Pinpoint the cell where the given text exists, returning its (X, Y) midpoint coordinate. 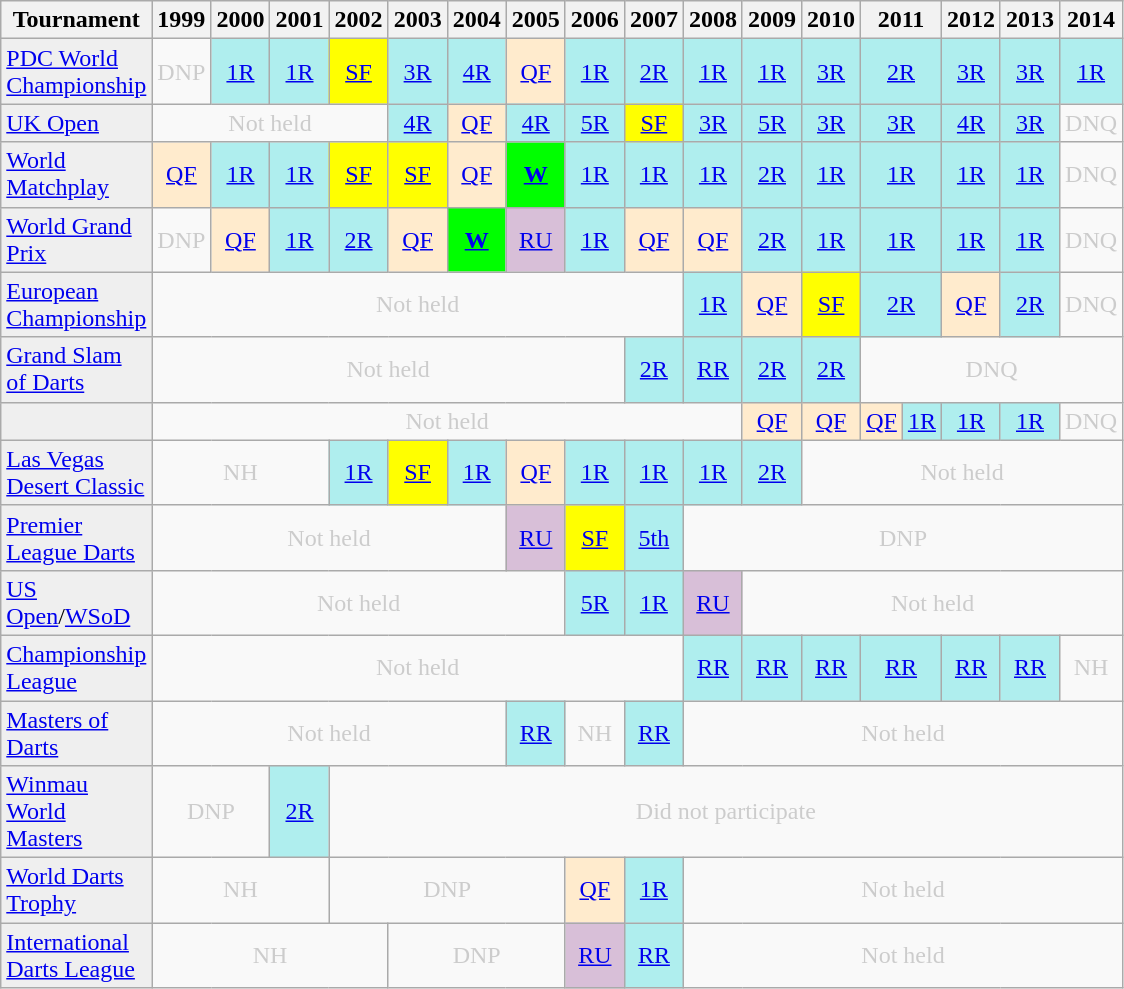
1999 (182, 20)
World Darts Trophy (76, 890)
2003 (418, 20)
International Darts League (76, 956)
2007 (654, 20)
2001 (300, 20)
UK Open (76, 123)
Winmau World Masters (76, 812)
Masters of Darts (76, 732)
2011 (902, 20)
2013 (1030, 20)
2014 (1092, 20)
2010 (832, 20)
Grand Slam of Darts (76, 370)
2009 (772, 20)
PDC World Championship (76, 72)
2000 (240, 20)
World Matchplay (76, 174)
2006 (594, 20)
Premier League Darts (76, 538)
Tournament (76, 20)
World Grand Prix (76, 240)
US Open/WSoD (76, 602)
European Championship (76, 304)
2005 (536, 20)
Did not participate (726, 812)
2004 (476, 20)
2008 (712, 20)
5th (654, 538)
Las Vegas Desert Classic (76, 472)
2002 (358, 20)
Championship League (76, 668)
2012 (970, 20)
